Detect which cell encompasses the target text, then output its (X, Y) center coordinate. 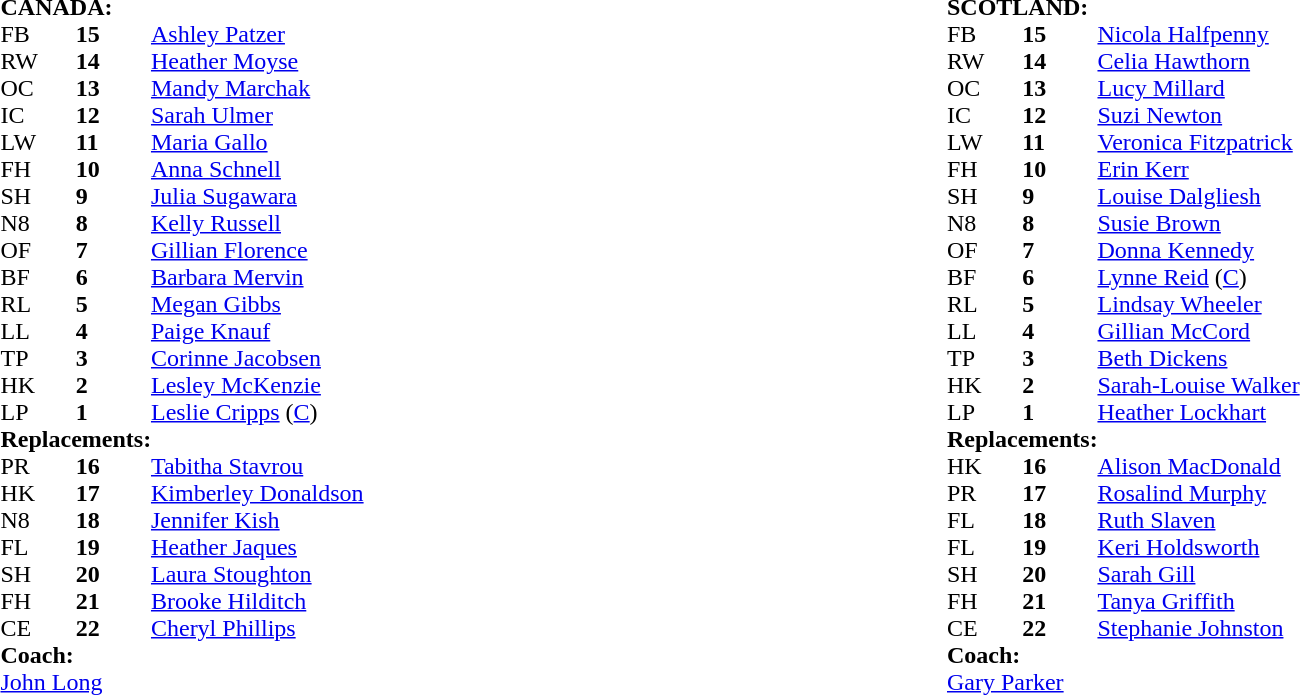
Kimberley Donaldson (348, 494)
Julia Sugawara (348, 196)
Ashley Patzer (348, 34)
Heather Moyse (348, 62)
Gillian Florence (348, 250)
Heather Jaques (348, 548)
Barbara Mervin (348, 278)
Corinne Jacobsen (348, 358)
Leslie Cripps (C) (348, 412)
Kelly Russell (348, 224)
Laura Stoughton (348, 574)
Maria Gallo (348, 142)
Coach: (470, 656)
Sarah Ulmer (348, 116)
John Long (470, 682)
Replacements: (470, 440)
Mandy Marchak (348, 88)
Cheryl Phillips (348, 628)
Paige Knauf (348, 332)
Brooke Hilditch (348, 602)
Anna Schnell (348, 170)
Jennifer Kish (348, 520)
Tabitha Stavrou (348, 466)
Megan Gibbs (348, 304)
Lesley McKenzie (348, 386)
